Search for the cell housing the specified text and yield its [x, y] center coordinate. 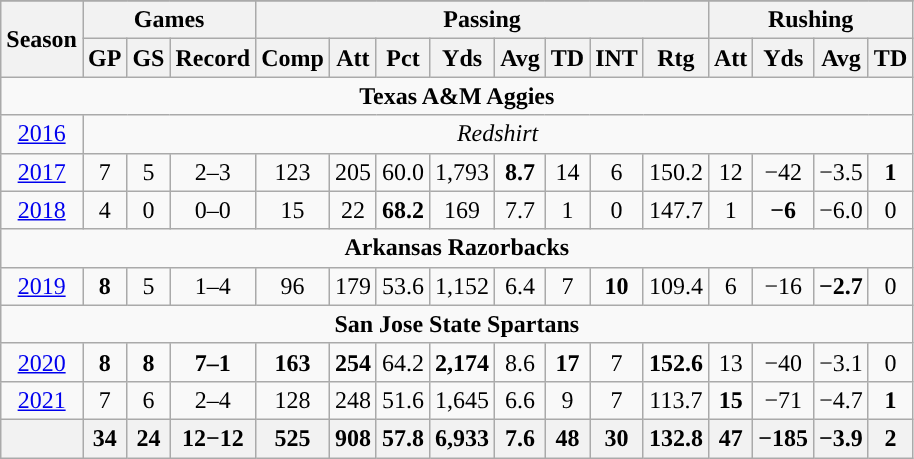
2020 [42, 362]
Passing [482, 20]
4 [104, 210]
47 [730, 438]
−71 [784, 400]
Texas A&M Aggies [457, 96]
30 [617, 438]
51.6 [402, 400]
152.6 [676, 362]
169 [462, 210]
Pct [402, 58]
2018 [42, 210]
Record [213, 58]
GS [148, 58]
1–4 [213, 286]
163 [293, 362]
−42 [784, 172]
254 [352, 362]
48 [567, 438]
2–3 [213, 172]
12−12 [213, 438]
12 [730, 172]
−185 [784, 438]
7.6 [520, 438]
64.2 [402, 362]
Rtg [676, 58]
60.0 [402, 172]
−6 [784, 210]
6,933 [462, 438]
1,645 [462, 400]
2–4 [213, 400]
INT [617, 58]
128 [293, 400]
−4.7 [842, 400]
San Jose State Spartans [457, 324]
205 [352, 172]
109.4 [676, 286]
2019 [42, 286]
−3.9 [842, 438]
GP [104, 58]
68.2 [402, 210]
14 [567, 172]
2017 [42, 172]
−2.7 [842, 286]
96 [293, 286]
Comp [293, 58]
248 [352, 400]
908 [352, 438]
24 [148, 438]
−16 [784, 286]
22 [352, 210]
123 [293, 172]
6.4 [520, 286]
Season [42, 39]
2016 [42, 134]
179 [352, 286]
132.8 [676, 438]
147.7 [676, 210]
2,174 [462, 362]
7–1 [213, 362]
7.7 [520, 210]
57.8 [402, 438]
1,793 [462, 172]
Games [168, 20]
2 [890, 438]
6.6 [520, 400]
Redshirt [497, 134]
8.6 [520, 362]
2021 [42, 400]
113.7 [676, 400]
Arkansas Razorbacks [457, 248]
−3.1 [842, 362]
525 [293, 438]
53.6 [402, 286]
9 [567, 400]
34 [104, 438]
17 [567, 362]
−6.0 [842, 210]
10 [617, 286]
−40 [784, 362]
0–0 [213, 210]
8.7 [520, 172]
−3.5 [842, 172]
Rushing [810, 20]
1,152 [462, 286]
150.2 [676, 172]
13 [730, 362]
